Capture the cell that displays the provided text and extract its [X, Y] central coordinate. 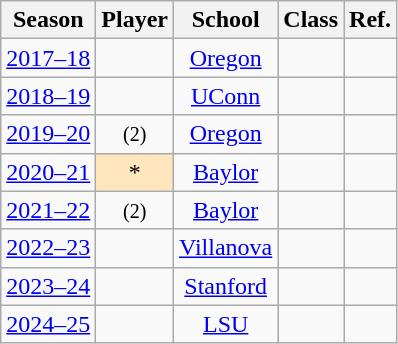
2024–25 [48, 324]
2022–23 [48, 248]
2019–20 [48, 134]
* [135, 172]
2023–24 [48, 286]
LSU [226, 324]
Class [311, 20]
2020–21 [48, 172]
School [226, 20]
2018–19 [48, 96]
Stanford [226, 286]
Season [48, 20]
2017–18 [48, 58]
Villanova [226, 248]
Player [135, 20]
Ref. [370, 20]
UConn [226, 96]
2021–22 [48, 210]
